Capture the cell that displays the provided text and extract its (X, Y) central coordinate. 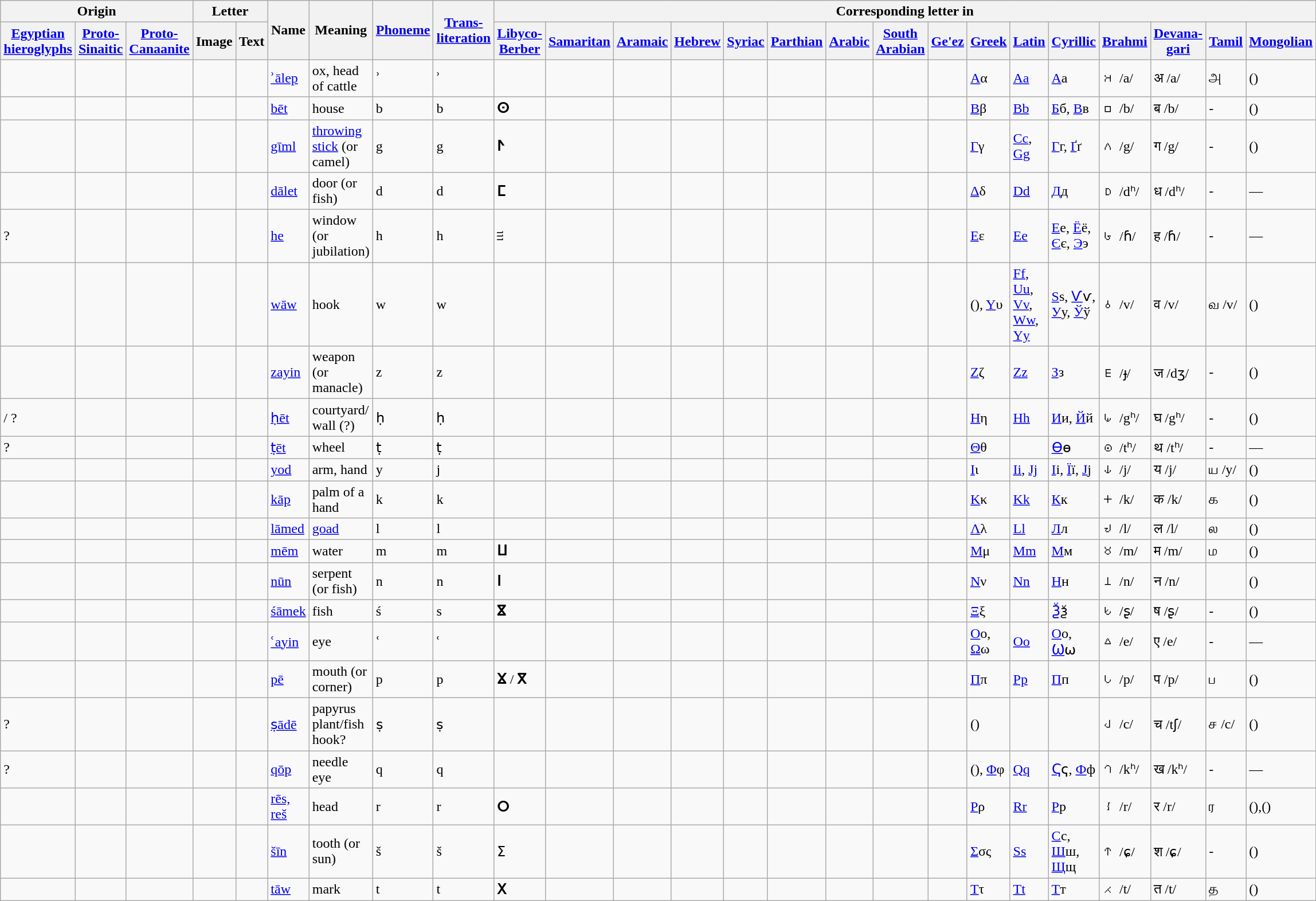
ʿayin (288, 642)
Ее, Ёё, Єє, Ээ (1074, 236)
Ff, Uu, Vv, Ww, Yy (1029, 304)
थ /tʰ/ (1178, 448)
Oo (1029, 642)
व /v/ (1178, 304)
Μμ (988, 551)
mēm (288, 551)
ḥēt (288, 417)
Letter (230, 11)
क /k/ (1178, 499)
Qq (1029, 769)
𑀢 /t/ (1125, 890)
throwing stick (or camel) (340, 146)
Mm (1029, 551)
அ (1226, 78)
𑀘 /c/ (1125, 724)
𑀖 /gʰ/ (1125, 417)
Οο, Ωω (988, 642)
Libyco-Berber (520, 41)
𑀚 /ɟ/ (1125, 373)
Θθ (988, 448)
(), Υυ (988, 304)
fish (340, 611)
lāmed (288, 529)
Рр (1074, 807)
त /t/ (1178, 890)
s (464, 611)
ग /g/ (1178, 146)
head (340, 807)
mouth (or corner) (340, 679)
goad (340, 529)
Εε (988, 236)
pē (288, 679)
arm, hand (340, 469)
Text (252, 41)
Σσς (988, 852)
Ѳѳ (1074, 448)
papyrus plant/fish hook? (340, 724)
Ge'ez (947, 41)
Nn (1029, 581)
water (340, 551)
weapon (or manacle) (340, 373)
palm of a hand (340, 499)
Ππ (988, 679)
Arabic (849, 41)
/ ? (38, 417)
Лл (1074, 529)
Ѕѕ, Ѵѵ, Уу, Ўў (1074, 304)
अ /a/ (1178, 78)
Rr (1029, 807)
Пп (1074, 679)
nūn (288, 581)
Hh (1029, 417)
𑀱 /ʂ/ (1125, 611)
Γγ (988, 146)
Κκ (988, 499)
zayin (288, 373)
Ии, Йй (1074, 417)
SouthArabian (900, 41)
த (1226, 890)
ह /ɦ/ (1178, 236)
न /n/ (1178, 581)
Ιi, Jj (1029, 469)
Phoneme (403, 30)
Kk (1029, 499)
Тт (1074, 890)
śāmek (288, 611)
(), Φφ (988, 769)
Dd (1029, 191)
courtyard/wall (?) (340, 417)
needle eye (340, 769)
ம (1226, 551)
ⵔ (520, 807)
ர (1226, 807)
bēt (288, 108)
च /tʃ/ (1178, 724)
Λλ (988, 529)
yod (288, 469)
tāw (288, 890)
Cyrillic (1074, 41)
Proto-Sinaitic (100, 41)
Parthian (797, 41)
Ββ (988, 108)
ல (1226, 529)
ब /b/ (1178, 108)
Ξξ (988, 611)
Ττ (988, 890)
y (403, 469)
Мм (1074, 551)
Кк (1074, 499)
க (1226, 499)
Зз (1074, 373)
𑀫 /m/ (1125, 551)
ध /dʰ/ (1178, 191)
ल /l/ (1178, 529)
ⵡ (520, 551)
Бб, Вв (1074, 108)
𑀭 /r/ (1125, 807)
Αα (988, 78)
ox, head of cattle (340, 78)
Tamil (1226, 41)
Tt (1029, 890)
he (288, 236)
Іі, Її, Јј (1074, 469)
Devana­gari (1178, 41)
hook (340, 304)
Ζζ (988, 373)
𑀯 /v/ (1125, 304)
य /j/ (1178, 469)
ⴵ (520, 611)
Bb (1029, 108)
Syriac (746, 41)
ச /c/ (1226, 724)
Cc, Gg (1029, 146)
ⵉ (520, 852)
Aa (1029, 78)
ⴴ / ⴳ (520, 679)
Corresponding letter in (905, 11)
Ηη (988, 417)
ⵝ (520, 890)
𑀏 /e/ (1125, 642)
𑀥 /dʰ/ (1125, 191)
घ /gʰ/ (1178, 417)
𑀩 /b/ (1125, 108)
Mongolian (1281, 41)
ख /kʰ/ (1178, 769)
Аа (1074, 78)
र /r/ (1178, 807)
house (340, 108)
ś (403, 611)
𑀓 /k/ (1125, 499)
door (or fish) (340, 191)
Trans­literation (464, 30)
mark (340, 890)
𑀣 /tʰ/ (1125, 448)
𑀧 /p/ (1125, 679)
Нн (1074, 581)
tooth (or sun) (340, 852)
प /p/ (1178, 679)
Дд (1074, 191)
wāw (288, 304)
serpent (or fish) (340, 581)
j (464, 469)
Zz (1029, 373)
Meaning (340, 30)
Aramaic (642, 41)
Сс, Шш, Щщ (1074, 852)
window (or jubilation) (340, 236)
ய /y/ (1226, 469)
𑀬 /j/ (1125, 469)
𑀮 /l/ (1125, 529)
Ⲷ (520, 236)
(),() (1281, 807)
Оо, Ѡѡ (1074, 642)
Ss (1029, 852)
ⵤ (520, 146)
Proto-Canaanite (159, 41)
rēs, reš (288, 807)
𑀰 /ɕ/ (1125, 852)
Egyptianhieroglyphs (38, 41)
Latin (1029, 41)
šīn (288, 852)
Ll (1029, 529)
𑀳 /ɦ/ (1125, 236)
wheel (340, 448)
Name (288, 30)
𑀔 /kʰ/ (1125, 769)
𑀦 /n/ (1125, 581)
Ρρ (988, 807)
Ѯѯ (1074, 611)
Origin (96, 11)
Νν (988, 581)
dālet (288, 191)
ⵙ (520, 108)
Ee (1029, 236)
𑀕 /g/ (1125, 146)
Image (214, 41)
ष /ʂ/ (1178, 611)
Pp (1029, 679)
Ιι (988, 469)
Brahmi (1125, 41)
eye (340, 642)
Hebrew (698, 41)
ப (1226, 679)
𑀅 /a/ (1125, 78)
Δδ (988, 191)
Ҁҁ, Фф (1074, 769)
ए /e/ (1178, 642)
ⵎ (520, 191)
Samaritan (579, 41)
வ /v/ (1226, 304)
gīml (288, 146)
श /ɕ/ (1178, 852)
kāp (288, 499)
Гг, Ґґ (1074, 146)
ⵏ (520, 581)
ज /dʒ/ (1178, 373)
Greek (988, 41)
qōp (288, 769)
म /m/ (1178, 551)
ṣādē (288, 724)
ʾālep (288, 78)
ṭēt (288, 448)
